From the cell containing the given text, extract its center point as [x, y] coordinate. 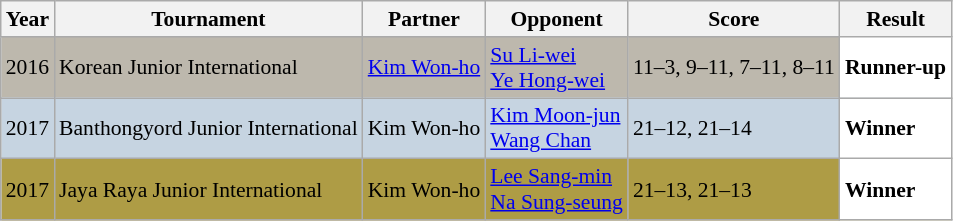
Year [28, 19]
Score [734, 19]
Tournament [208, 19]
Banthongyord Junior International [208, 128]
Partner [424, 19]
21–12, 21–14 [734, 128]
Result [896, 19]
Opponent [556, 19]
21–13, 21–13 [734, 190]
Korean Junior International [208, 68]
Jaya Raya Junior International [208, 190]
Kim Moon-jun Wang Chan [556, 128]
Su Li-wei Ye Hong-wei [556, 68]
Lee Sang-min Na Sung-seung [556, 190]
Runner-up [896, 68]
11–3, 9–11, 7–11, 8–11 [734, 68]
2016 [28, 68]
